Find where the given text appears and provide that cell's center as (X, Y) coordinate. 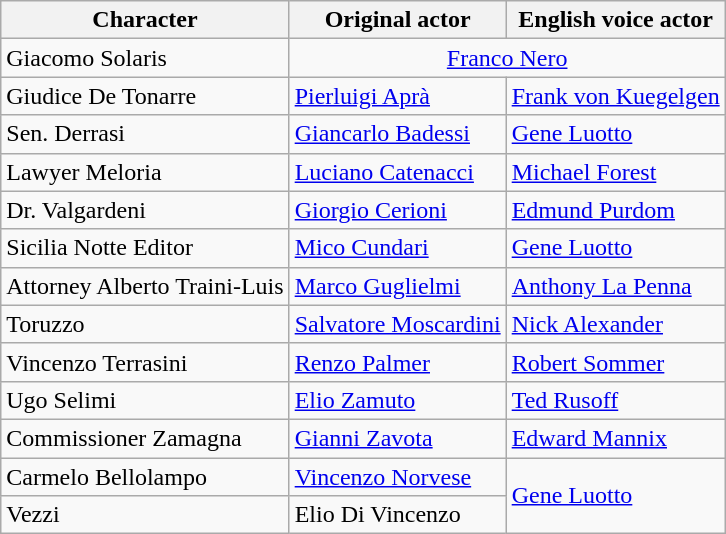
Dr. Valgardeni (145, 210)
Edmund Purdom (616, 210)
Edward Mannix (616, 438)
Lawyer Meloria (145, 172)
Michael Forest (616, 172)
Robert Sommer (616, 362)
Frank von Kuegelgen (616, 96)
Pierluigi Aprà (398, 96)
Gianni Zavota (398, 438)
Mico Cundari (398, 248)
Carmelo Bellolampo (145, 477)
Anthony La Penna (616, 286)
Vincenzo Terrasini (145, 362)
Franco Nero (507, 58)
Luciano Catenacci (398, 172)
Giorgio Cerioni (398, 210)
Toruzzo (145, 324)
Giancarlo Badessi (398, 134)
Renzo Palmer (398, 362)
Elio Di Vincenzo (398, 515)
English voice actor (616, 20)
Sicilia Notte Editor (145, 248)
Vincenzo Norvese (398, 477)
Giudice De Tonarre (145, 96)
Marco Guglielmi (398, 286)
Sen. Derrasi (145, 134)
Original actor (398, 20)
Attorney Alberto Traini-Luis (145, 286)
Elio Zamuto (398, 400)
Commissioner Zamagna (145, 438)
Giacomo Solaris (145, 58)
Vezzi (145, 515)
Ted Rusoff (616, 400)
Nick Alexander (616, 324)
Ugo Selimi (145, 400)
Salvatore Moscardini (398, 324)
Character (145, 20)
